Provide the (X, Y) coordinate of the cell's center where the given text is located.  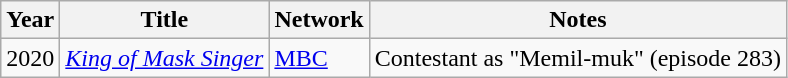
MBC (319, 58)
Contestant as "Memil-muk" (episode 283) (578, 58)
Notes (578, 20)
2020 (30, 58)
Network (319, 20)
Year (30, 20)
Title (164, 20)
King of Mask Singer (164, 58)
